For the text-containing cell, return its midpoint in [x, y] coordinate format. 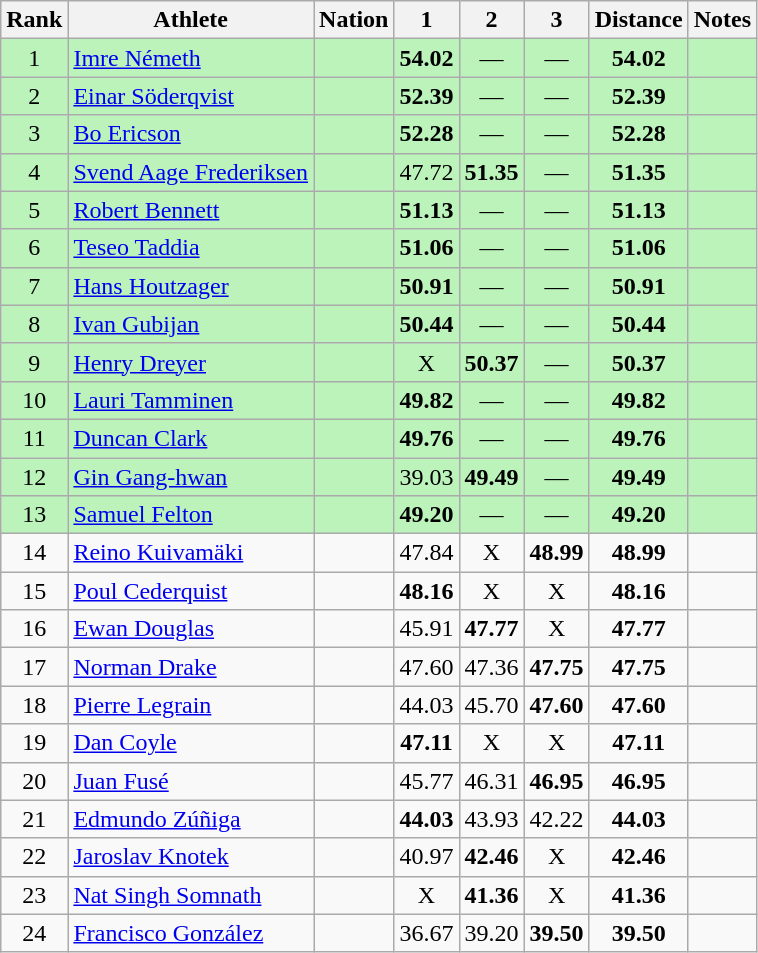
Notes [722, 20]
7 [34, 286]
Bo Ericson [191, 134]
13 [34, 515]
Norman Drake [191, 667]
8 [34, 324]
Nat Singh Somnath [191, 895]
9 [34, 362]
Ewan Douglas [191, 629]
Jaroslav Knotek [191, 857]
40.97 [426, 857]
42.22 [556, 819]
22 [34, 857]
6 [34, 248]
45.70 [492, 705]
39.20 [492, 933]
21 [34, 819]
Svend Aage Frederiksen [191, 172]
Lauri Tamminen [191, 400]
Distance [638, 20]
47.36 [492, 667]
23 [34, 895]
Henry Dreyer [191, 362]
16 [34, 629]
Juan Fusé [191, 781]
Ivan Gubijan [191, 324]
Duncan Clark [191, 438]
Robert Bennett [191, 210]
Edmundo Zúñiga [191, 819]
43.93 [492, 819]
Imre Németh [191, 58]
17 [34, 667]
Athlete [191, 20]
Einar Söderqvist [191, 96]
Samuel Felton [191, 515]
14 [34, 553]
10 [34, 400]
18 [34, 705]
4 [34, 172]
Francisco González [191, 933]
45.77 [426, 781]
12 [34, 477]
46.31 [492, 781]
39.03 [426, 477]
19 [34, 743]
Teseo Taddia [191, 248]
45.91 [426, 629]
24 [34, 933]
15 [34, 591]
5 [34, 210]
Gin Gang-hwan [191, 477]
Dan Coyle [191, 743]
Pierre Legrain [191, 705]
47.84 [426, 553]
Hans Houtzager [191, 286]
Nation [354, 20]
Poul Cederquist [191, 591]
47.72 [426, 172]
Rank [34, 20]
Reino Kuivamäki [191, 553]
11 [34, 438]
36.67 [426, 933]
20 [34, 781]
